Return (X, Y) of the center of cell containing provided text 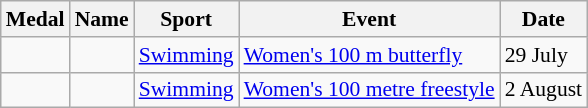
Medal (36, 19)
29 July (544, 55)
Date (544, 19)
Sport (186, 19)
Name (102, 19)
Women's 100 metre freestyle (370, 90)
Women's 100 m butterfly (370, 55)
2 August (544, 90)
Event (370, 19)
